Scan for the cell matching the given text and deliver its (X, Y) coordinate at center. 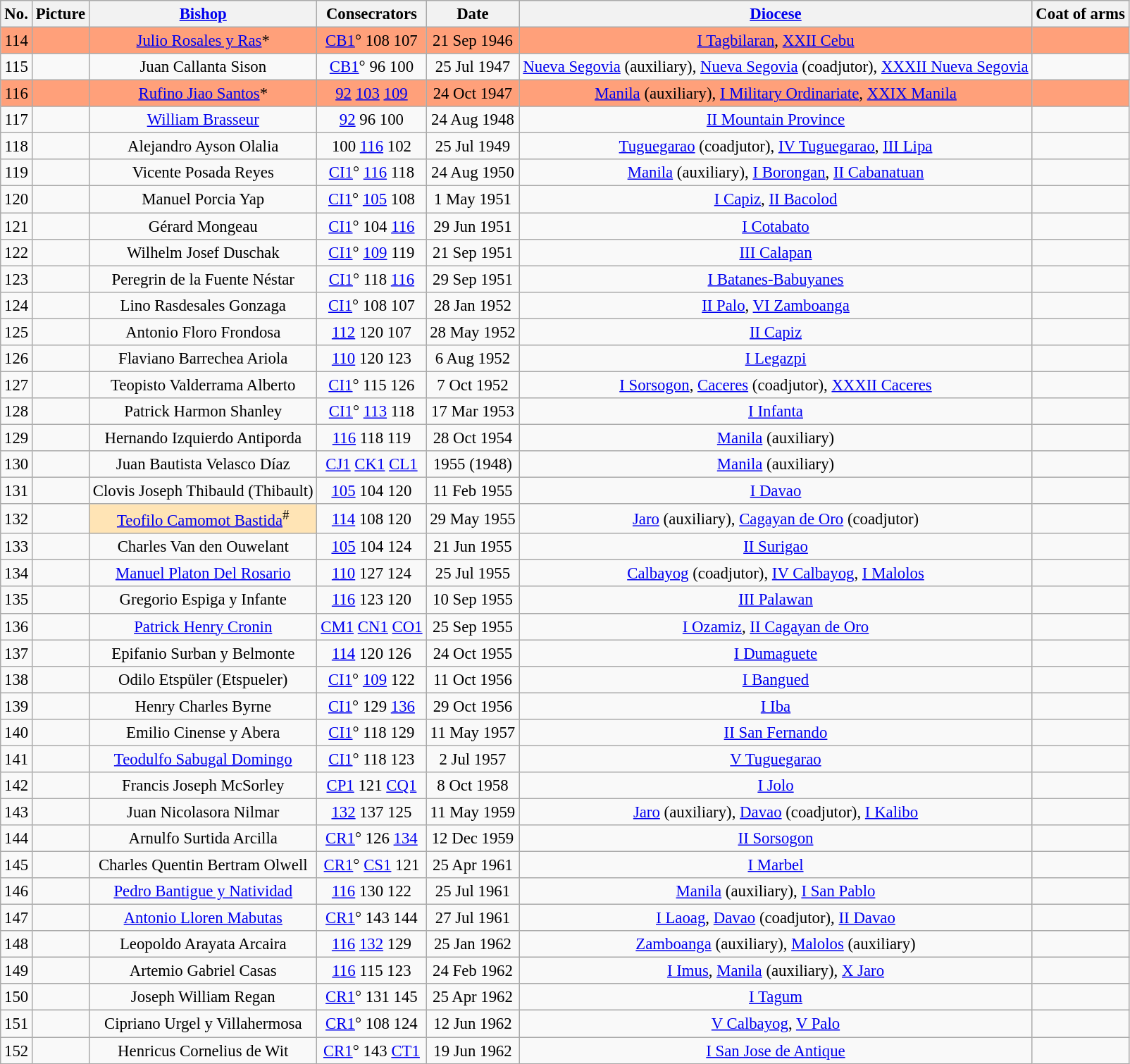
92 96 100 (372, 120)
29 Jun 1951 (473, 226)
CI1° 109 122 (372, 679)
132 (17, 519)
Manila (auxiliary), I Military Ordinariate, XXIX Manila (776, 94)
Teodulfo Sabugal Domingo (203, 759)
CJ1 CK1 CL1 (372, 464)
105 104 120 (372, 491)
123 (17, 279)
116 115 123 (372, 971)
Hernando Izquierdo Antiporda (203, 438)
CI1° 104 116 (372, 226)
CI1° 113 118 (372, 412)
121 (17, 226)
Patrick Henry Cronin (203, 626)
149 (17, 971)
Juan Nicolasora Nilmar (203, 812)
138 (17, 679)
Joseph William Regan (203, 997)
130 (17, 464)
152 (17, 1051)
24 Aug 1948 (473, 120)
I Tagum (776, 997)
11 May 1957 (473, 733)
Odilo Etspüler (Etspueler) (203, 679)
CM1 CN1 CO1 (372, 626)
CR1° 126 134 (372, 839)
10 Sep 1955 (473, 600)
Vicente Posada Reyes (203, 173)
114 (17, 41)
Teofilo Camomot Bastida# (203, 519)
117 (17, 120)
Charles Van den Ouwelant (203, 547)
131 (17, 491)
Lino Rasdesales Gonzaga (203, 305)
119 (17, 173)
CR1° 108 124 (372, 1024)
Diocese (776, 14)
CI1° 116 118 (372, 173)
24 Oct 1955 (473, 653)
146 (17, 891)
115 (17, 67)
28 May 1952 (473, 332)
I Sorsogon, Caceres (coadjutor), XXXII Caceres (776, 385)
Manuel Platon Del Rosario (203, 574)
I Capiz, II Bacolod (776, 199)
24 Aug 1950 (473, 173)
William Brasseur (203, 120)
Manila (auxiliary), I San Pablo (776, 891)
Artemio Gabriel Casas (203, 971)
12 Dec 1959 (473, 839)
Date (473, 14)
Manila (auxiliary), I Borongan, II Cabanatuan (776, 173)
II Capiz (776, 332)
116 123 120 (372, 600)
92 103 109 (372, 94)
Zamboanga (auxiliary), Malolos (auxiliary) (776, 944)
I Legazpi (776, 359)
Picture (61, 14)
I Imus, Manila (auxiliary), X Jaro (776, 971)
147 (17, 918)
118 (17, 147)
Wilhelm Josef Duschak (203, 252)
126 (17, 359)
CI1° 118 116 (372, 279)
Henricus Cornelius de Wit (203, 1051)
25 Jan 1962 (473, 944)
CI1° 115 126 (372, 385)
Bishop (203, 14)
II Surigao (776, 547)
114 108 120 (372, 519)
Alejandro Ayson Olalia (203, 147)
Epifanio Surban y Belmonte (203, 653)
I Infanta (776, 412)
II Mountain Province (776, 120)
II San Fernando (776, 733)
21 Sep 1946 (473, 41)
25 Apr 1961 (473, 865)
24 Feb 1962 (473, 971)
Tuguegarao (coadjutor), IV Tuguegarao, III Lipa (776, 147)
CI1° 108 107 (372, 305)
I Batanes-Babuyanes (776, 279)
105 104 124 (372, 547)
Manuel Porcia Yap (203, 199)
116 118 119 (372, 438)
Leopoldo Arayata Arcaira (203, 944)
21 Sep 1951 (473, 252)
CI1° 129 136 (372, 706)
Arnulfo Surtida Arcilla (203, 839)
No. (17, 14)
25 Jul 1947 (473, 67)
Rufino Jiao Santos* (203, 94)
116 (17, 94)
139 (17, 706)
I Laoag, Davao (coadjutor), II Davao (776, 918)
128 (17, 412)
124 (17, 305)
28 Jan 1952 (473, 305)
I Ozamiz, II Cagayan de Oro (776, 626)
Juan Callanta Sison (203, 67)
V Tuguegarao (776, 759)
150 (17, 997)
Julio Rosales y Ras* (203, 41)
CI1° 105 108 (372, 199)
CI1° 118 123 (372, 759)
V Calbayog, V Palo (776, 1024)
21 Jun 1955 (473, 547)
II Palo, VI Zamboanga (776, 305)
142 (17, 786)
127 (17, 385)
24 Oct 1947 (473, 94)
Peregrin de la Fuente Néstar (203, 279)
CP1 121 CQ1 (372, 786)
110 127 124 (372, 574)
25 Jul 1955 (473, 574)
Henry Charles Byrne (203, 706)
135 (17, 600)
Jaro (auxiliary), Davao (coadjutor), I Kalibo (776, 812)
137 (17, 653)
Charles Quentin Bertram Olwell (203, 865)
Gérard Mongeau (203, 226)
122 (17, 252)
145 (17, 865)
19 Jun 1962 (473, 1051)
CB1° 108 107 (372, 41)
Clovis Joseph Thibauld (Thibault) (203, 491)
151 (17, 1024)
CR1° 143 CT1 (372, 1051)
110 120 123 (372, 359)
132 137 125 (372, 812)
III Calapan (776, 252)
Juan Bautista Velasco Díaz (203, 464)
7 Oct 1952 (473, 385)
I Marbel (776, 865)
129 (17, 438)
143 (17, 812)
I Iba (776, 706)
8 Oct 1958 (473, 786)
29 Oct 1956 (473, 706)
I San Jose de Antique (776, 1051)
141 (17, 759)
I Jolo (776, 786)
CR1° CS1 121 (372, 865)
29 Sep 1951 (473, 279)
Antonio Lloren Mabutas (203, 918)
I Davao (776, 491)
Antonio Floro Frondosa (203, 332)
27 Jul 1961 (473, 918)
CR1° 131 145 (372, 997)
100 116 102 (372, 147)
29 May 1955 (473, 519)
116 132 129 (372, 944)
134 (17, 574)
II Sorsogon (776, 839)
I Tagbilaran, XXII Cebu (776, 41)
120 (17, 199)
12 Jun 1962 (473, 1024)
133 (17, 547)
25 Jul 1961 (473, 891)
17 Mar 1953 (473, 412)
Teopisto Valderrama Alberto (203, 385)
140 (17, 733)
144 (17, 839)
6 Aug 1952 (473, 359)
114 120 126 (372, 653)
Nueva Segovia (auxiliary), Nueva Segovia (coadjutor), XXXII Nueva Segovia (776, 67)
CR1° 143 144 (372, 918)
Patrick Harmon Shanley (203, 412)
125 (17, 332)
I Bangued (776, 679)
Gregorio Espiga y Infante (203, 600)
I Cotabato (776, 226)
116 130 122 (372, 891)
25 Apr 1962 (473, 997)
Consecrators (372, 14)
1955 (1948) (473, 464)
CI1° 109 119 (372, 252)
25 Jul 1949 (473, 147)
136 (17, 626)
CB1° 96 100 (372, 67)
Calbayog (coadjutor), IV Calbayog, I Malolos (776, 574)
CI1° 118 129 (372, 733)
112 120 107 (372, 332)
Flaviano Barrechea Ariola (203, 359)
I Dumaguete (776, 653)
III Palawan (776, 600)
Emilio Cinense y Abera (203, 733)
Cipriano Urgel y Villahermosa (203, 1024)
Francis Joseph McSorley (203, 786)
11 Oct 1956 (473, 679)
11 Feb 1955 (473, 491)
Jaro (auxiliary), Cagayan de Oro (coadjutor) (776, 519)
Pedro Bantigue y Natividad (203, 891)
Coat of arms (1081, 14)
2 Jul 1957 (473, 759)
1 May 1951 (473, 199)
148 (17, 944)
11 May 1959 (473, 812)
28 Oct 1954 (473, 438)
25 Sep 1955 (473, 626)
